Capture the cell that displays the provided text and extract its (X, Y) central coordinate. 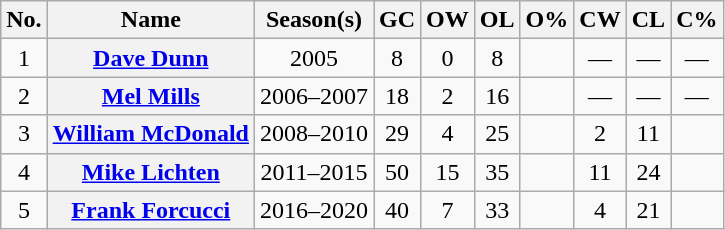
35 (497, 172)
24 (648, 172)
Name (150, 20)
William McDonald (150, 134)
33 (497, 210)
2011–2015 (314, 172)
15 (448, 172)
0 (448, 58)
2008–2010 (314, 134)
No. (24, 20)
50 (398, 172)
Mike Lichten (150, 172)
GC (398, 20)
18 (398, 96)
1 (24, 58)
2006–2007 (314, 96)
21 (648, 210)
3 (24, 134)
25 (497, 134)
OL (497, 20)
O% (547, 20)
Dave Dunn (150, 58)
5 (24, 210)
2005 (314, 58)
OW (448, 20)
CW (600, 20)
16 (497, 96)
Frank Forcucci (150, 210)
Season(s) (314, 20)
40 (398, 210)
C% (697, 20)
CL (648, 20)
29 (398, 134)
2016–2020 (314, 210)
7 (448, 210)
Mel Mills (150, 96)
